Return the [x, y] coordinate for the center point of the cell that contains the specified text.  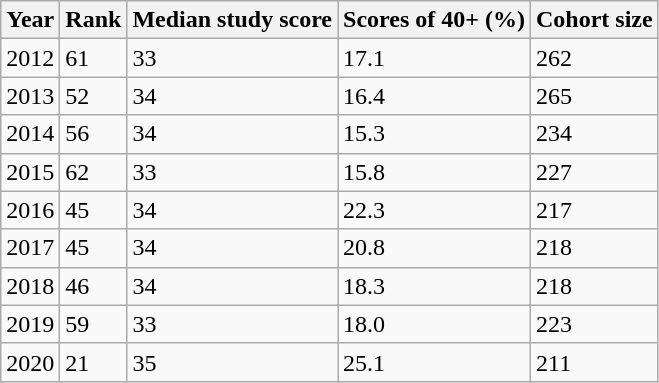
16.4 [434, 96]
Rank [94, 20]
52 [94, 96]
59 [94, 324]
Cohort size [594, 20]
61 [94, 58]
2018 [30, 286]
21 [94, 362]
217 [594, 210]
234 [594, 134]
56 [94, 134]
18.3 [434, 286]
25.1 [434, 362]
62 [94, 172]
2017 [30, 248]
15.3 [434, 134]
Median study score [232, 20]
265 [594, 96]
20.8 [434, 248]
35 [232, 362]
2016 [30, 210]
Year [30, 20]
2020 [30, 362]
Scores of 40+ (%) [434, 20]
262 [594, 58]
227 [594, 172]
2014 [30, 134]
2012 [30, 58]
2019 [30, 324]
22.3 [434, 210]
18.0 [434, 324]
17.1 [434, 58]
223 [594, 324]
211 [594, 362]
46 [94, 286]
15.8 [434, 172]
2015 [30, 172]
2013 [30, 96]
